From the cell containing the given text, extract its center point as (X, Y) coordinate. 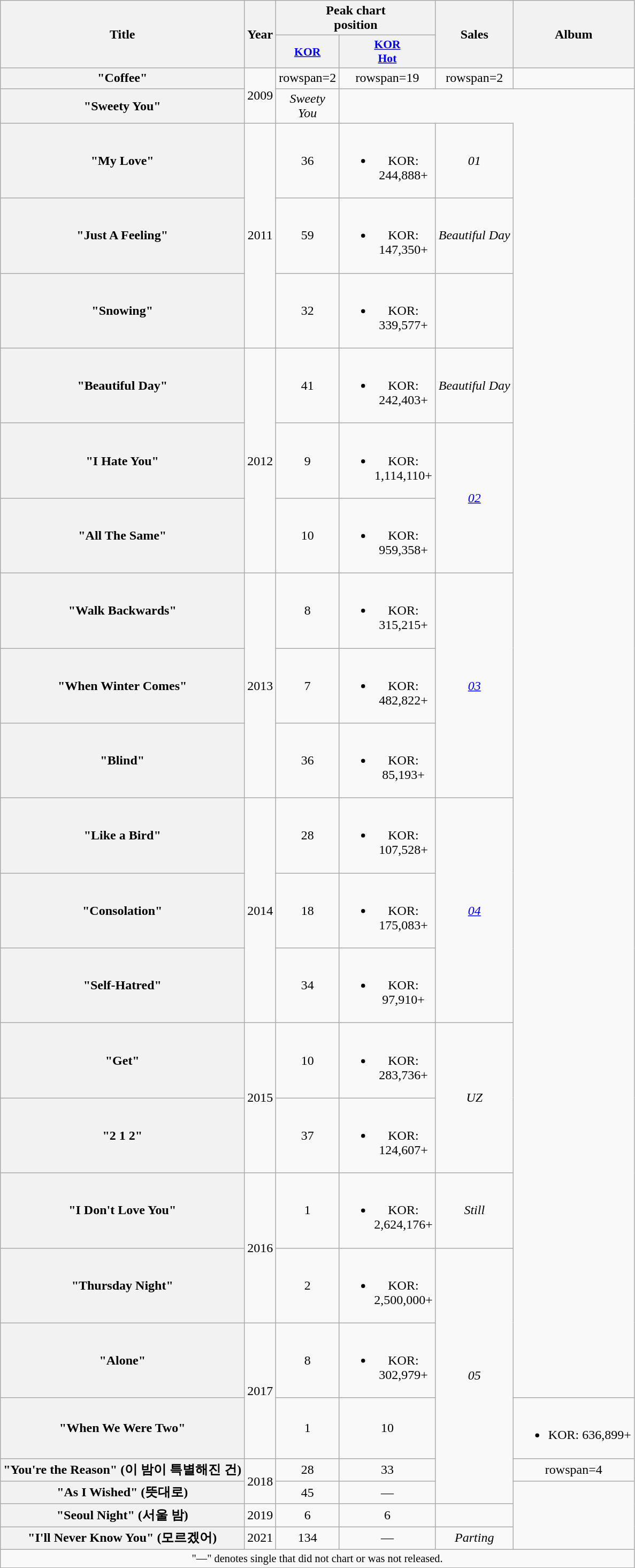
34 (308, 986)
9 (308, 460)
"—" denotes single that did not chart or was not released. (317, 1558)
"All The Same" (123, 535)
Title (123, 34)
KOR: 339,577+ (387, 310)
UZ (474, 1098)
"Coffee" (123, 78)
18 (308, 911)
2017 (260, 1391)
"Just A Feeling" (123, 236)
KOR: 97,910+ (387, 986)
Sales (474, 34)
"When We Were Two" (123, 1428)
04 (474, 911)
2018 (260, 1481)
"Get" (123, 1061)
KOR: 244,888+ (387, 161)
KORHot (387, 51)
2011 (260, 236)
59 (308, 236)
2009 (260, 95)
03 (474, 685)
"I Don't Love You" (123, 1210)
Parting (474, 1539)
KOR: 2,500,000+ (387, 1285)
2015 (260, 1098)
2021 (260, 1539)
KOR: 636,899+ (573, 1428)
KOR (308, 51)
"Alone" (123, 1360)
"I'll Never Know You" (모르겠어) (123, 1539)
KOR: 85,193+ (387, 761)
rowspan=4 (573, 1470)
rowspan=19 (387, 78)
134 (308, 1539)
7 (308, 685)
KOR: 1,114,110+ (387, 460)
05 (474, 1376)
2014 (260, 911)
"When Winter Comes" (123, 685)
"As I Wished" (뜻대로) (123, 1493)
KOR: 315,215+ (387, 610)
02 (474, 498)
"Sweety You" (123, 106)
KOR: 283,736+ (387, 1061)
"I Hate You" (123, 460)
2019 (260, 1515)
KOR: 175,083+ (387, 911)
"Snowing" (123, 310)
Sweety You (308, 106)
01 (474, 161)
Still (474, 1210)
KOR: 2,624,176+ (387, 1210)
"Seoul Night" (서울 밤) (123, 1515)
KOR: 482,822+ (387, 685)
"2 1 2" (123, 1135)
32 (308, 310)
KOR: 242,403+ (387, 385)
KOR: 147,350+ (387, 236)
33 (387, 1470)
37 (308, 1135)
2016 (260, 1248)
"Thursday Night" (123, 1285)
Year (260, 34)
Album (573, 34)
45 (308, 1493)
"Beautiful Day" (123, 385)
2 (308, 1285)
"You're the Reason" (이 밤이 특별해진 건) (123, 1470)
41 (308, 385)
"Walk Backwards" (123, 610)
"Self-Hatred" (123, 986)
2012 (260, 460)
KOR: 124,607+ (387, 1135)
"My Love" (123, 161)
KOR: 107,528+ (387, 836)
Peak chartposition (356, 18)
KOR: 959,358+ (387, 535)
"Consolation" (123, 911)
"Blind" (123, 761)
2013 (260, 685)
KOR: 302,979+ (387, 1360)
"Like a Bird" (123, 836)
